Extract the [x, y] coordinate from the center of the cell holding the provided text.  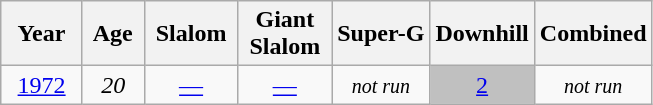
Age [113, 34]
Downhill [482, 34]
Combined [593, 34]
Year [42, 34]
Slalom [191, 34]
20 [113, 85]
Super-G [381, 34]
2 [482, 85]
Giant Slalom [285, 34]
1972 [42, 85]
